For the text-containing cell, return its midpoint in (X, Y) coordinate format. 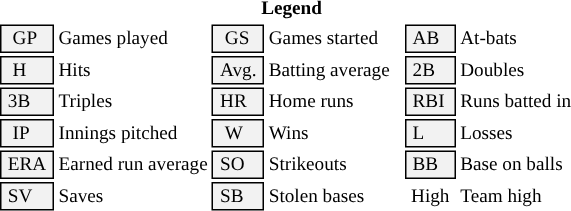
W (238, 133)
SB (238, 196)
BB (430, 164)
Games started (334, 38)
ERA (27, 164)
Triples (133, 102)
L (430, 133)
RBI (430, 102)
HR (238, 102)
Wins (334, 133)
H (27, 70)
IP (27, 133)
GS (238, 38)
Hits (133, 70)
Home runs (334, 102)
Earned run average (133, 164)
GP (27, 38)
SO (238, 164)
2B (430, 70)
Batting average (334, 70)
Avg. (238, 70)
Saves (133, 196)
Innings pitched (133, 133)
3B (27, 102)
SV (27, 196)
Strikeouts (334, 164)
High (430, 196)
AB (430, 38)
Stolen bases (334, 196)
Games played (133, 38)
